Scan for the cell matching the given text and deliver its [x, y] coordinate at center. 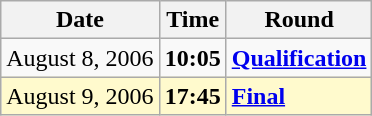
17:45 [192, 96]
Final [299, 96]
Time [192, 20]
Round [299, 20]
August 8, 2006 [80, 58]
August 9, 2006 [80, 96]
Date [80, 20]
10:05 [192, 58]
Qualification [299, 58]
